Pinpoint the cell where the given text exists, returning its [X, Y] midpoint coordinate. 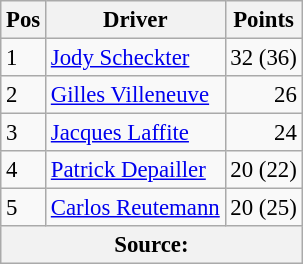
1 [24, 58]
Jody Scheckter [136, 58]
Patrick Depailler [136, 170]
Source: [152, 245]
20 (25) [264, 208]
Driver [136, 20]
Pos [24, 20]
32 (36) [264, 58]
26 [264, 95]
Jacques Laffite [136, 133]
24 [264, 133]
2 [24, 95]
4 [24, 170]
5 [24, 208]
3 [24, 133]
Gilles Villeneuve [136, 95]
20 (22) [264, 170]
Carlos Reutemann [136, 208]
Points [264, 20]
